Search for the cell housing the specified text and yield its (x, y) center coordinate. 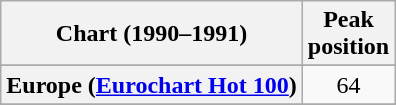
Chart (1990–1991) (152, 34)
64 (348, 85)
Europe (Eurochart Hot 100) (152, 85)
Peak position (348, 34)
